Scan for the cell matching the given text and deliver its [X, Y] coordinate at center. 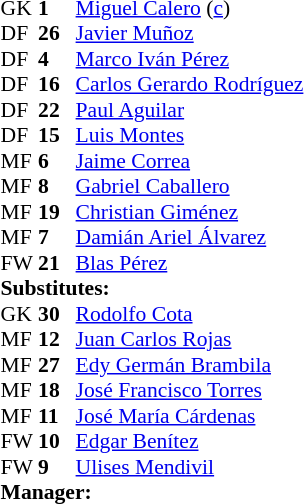
11 [57, 416]
Jaime Correa [190, 161]
Blas Pérez [190, 263]
19 [57, 212]
Edy Germán Brambila [190, 365]
Christian Giménez [190, 212]
12 [57, 339]
10 [57, 441]
30 [57, 314]
9 [57, 467]
Carlos Gerardo Rodríguez [190, 85]
27 [57, 365]
15 [57, 135]
Damián Ariel Álvarez [190, 237]
Luis Montes [190, 135]
Substitutes: [152, 289]
8 [57, 187]
Javier Muñoz [190, 33]
Marco Iván Pérez [190, 59]
22 [57, 110]
GK [20, 314]
18 [57, 391]
4 [57, 59]
Paul Aguilar [190, 110]
Juan Carlos Rojas [190, 339]
7 [57, 237]
Edgar Benítez [190, 441]
Ulises Mendivil [190, 467]
José Francisco Torres [190, 391]
21 [57, 263]
Gabriel Caballero [190, 187]
16 [57, 85]
José María Cárdenas [190, 416]
6 [57, 161]
26 [57, 33]
Rodolfo Cota [190, 314]
